Detect which cell encompasses the target text, then output its (X, Y) center coordinate. 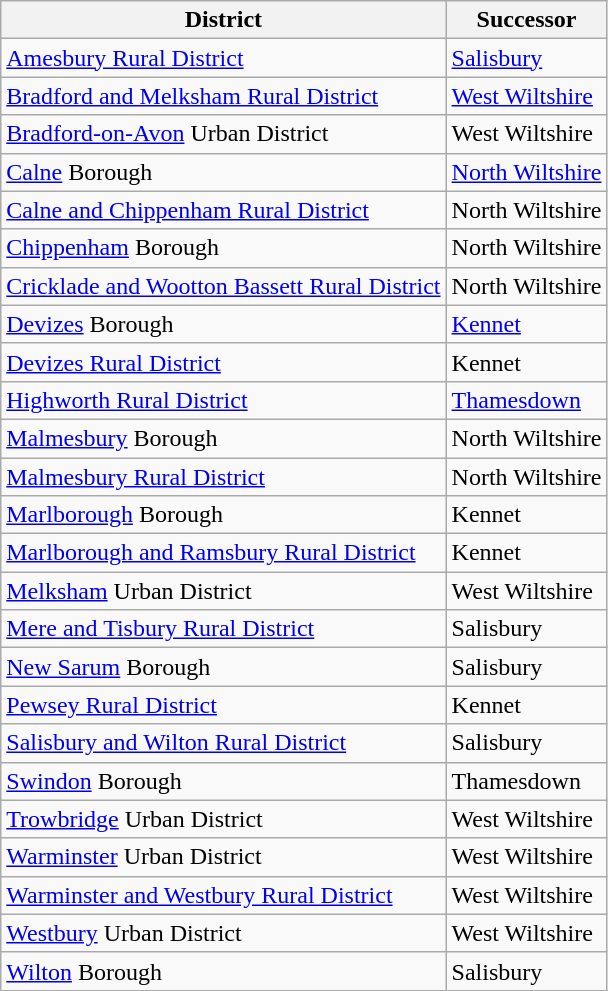
Highworth Rural District (224, 400)
New Sarum Borough (224, 667)
District (224, 20)
Trowbridge Urban District (224, 819)
Malmesbury Rural District (224, 477)
Westbury Urban District (224, 933)
Cricklade and Wootton Bassett Rural District (224, 286)
Calne Borough (224, 172)
Chippenham Borough (224, 248)
Salisbury and Wilton Rural District (224, 743)
Wilton Borough (224, 971)
Devizes Borough (224, 324)
Devizes Rural District (224, 362)
Amesbury Rural District (224, 58)
Warminster Urban District (224, 857)
Bradford-on-Avon Urban District (224, 134)
Calne and Chippenham Rural District (224, 210)
Pewsey Rural District (224, 705)
Malmesbury Borough (224, 438)
Mere and Tisbury Rural District (224, 629)
Swindon Borough (224, 781)
Marlborough and Ramsbury Rural District (224, 553)
Melksham Urban District (224, 591)
Successor (526, 20)
Marlborough Borough (224, 515)
Bradford and Melksham Rural District (224, 96)
Warminster and Westbury Rural District (224, 895)
